Capture the cell that displays the provided text and extract its [X, Y] central coordinate. 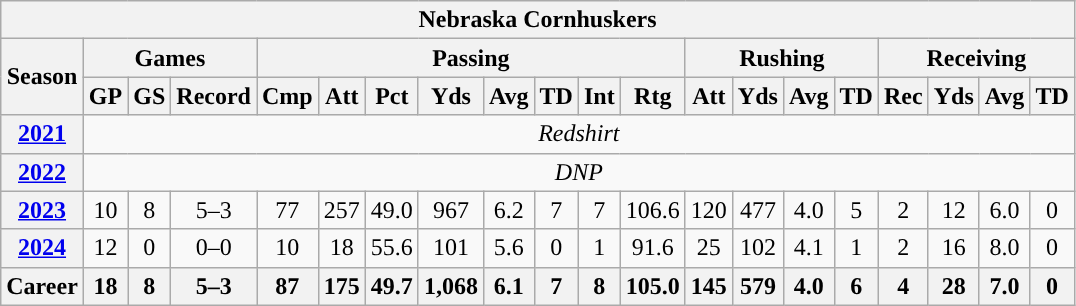
102 [758, 248]
GS [150, 96]
16 [954, 248]
175 [342, 286]
Pct [392, 96]
Rec [903, 96]
Nebraska Cornhuskers [538, 20]
5 [856, 210]
Receiving [976, 58]
2021 [42, 134]
477 [758, 210]
28 [954, 286]
49.7 [392, 286]
120 [708, 210]
49.0 [392, 210]
Record [214, 96]
5.6 [508, 248]
7.0 [1004, 286]
DNP [578, 172]
4 [903, 286]
Int [599, 96]
77 [287, 210]
2023 [42, 210]
0–0 [214, 248]
145 [708, 286]
1,068 [450, 286]
55.6 [392, 248]
Rushing [782, 58]
2024 [42, 248]
106.6 [652, 210]
Season [42, 77]
Passing [470, 58]
Redshirt [578, 134]
579 [758, 286]
967 [450, 210]
101 [450, 248]
6.0 [1004, 210]
87 [287, 286]
Cmp [287, 96]
4.1 [808, 248]
2022 [42, 172]
GP [105, 96]
257 [342, 210]
25 [708, 248]
6.1 [508, 286]
105.0 [652, 286]
6.2 [508, 210]
8.0 [1004, 248]
Career [42, 286]
Rtg [652, 96]
6 [856, 286]
91.6 [652, 248]
Games [170, 58]
